For the text-containing cell, return its midpoint in [x, y] coordinate format. 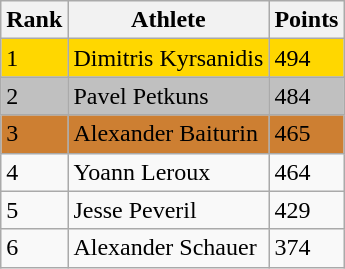
Points [306, 20]
484 [306, 96]
3 [34, 134]
1 [34, 58]
Yoann Leroux [168, 172]
464 [306, 172]
429 [306, 210]
Athlete [168, 20]
Rank [34, 20]
4 [34, 172]
Dimitris Kyrsanidis [168, 58]
494 [306, 58]
5 [34, 210]
465 [306, 134]
Jesse Peveril [168, 210]
374 [306, 248]
Alexander Schauer [168, 248]
Pavel Petkuns [168, 96]
6 [34, 248]
2 [34, 96]
Alexander Baiturin [168, 134]
